Pinpoint the cell where the given text exists, returning its [X, Y] midpoint coordinate. 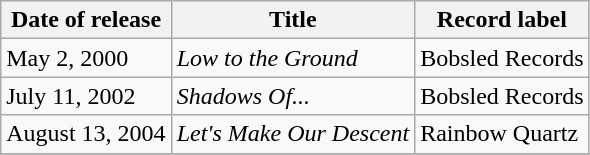
Record label [502, 20]
Date of release [86, 20]
August 13, 2004 [86, 134]
Low to the Ground [292, 58]
Shadows Of... [292, 96]
May 2, 2000 [86, 58]
July 11, 2002 [86, 96]
Title [292, 20]
Rainbow Quartz [502, 134]
Let's Make Our Descent [292, 134]
